Search for the cell housing the specified text and yield its [X, Y] center coordinate. 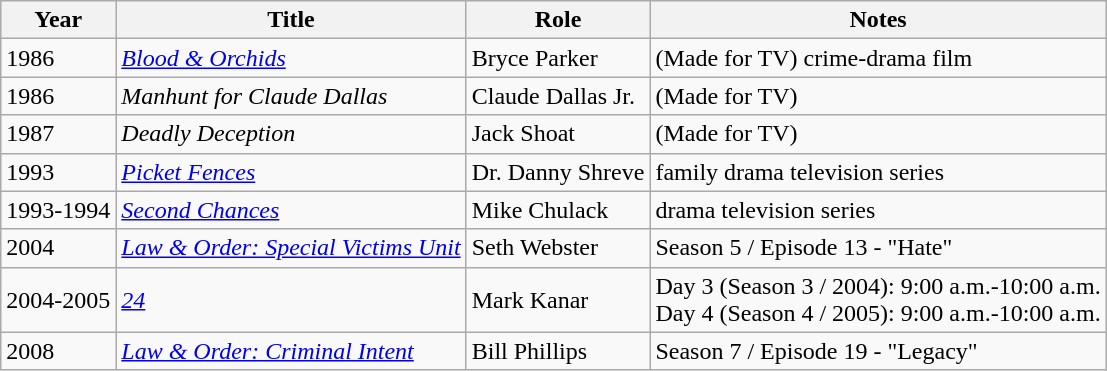
Day 3 (Season 3 / 2004): 9:00 a.m.-10:00 a.m.Day 4 (Season 4 / 2005): 9:00 a.m.-10:00 a.m. [878, 300]
2004-2005 [58, 300]
Notes [878, 20]
Second Chances [291, 210]
Season 5 / Episode 13 - "Hate" [878, 248]
Law & Order: Criminal Intent [291, 351]
Picket Fences [291, 172]
Year [58, 20]
Season 7 / Episode 19 - "Legacy" [878, 351]
(Made for TV) crime-drama film [878, 58]
Claude Dallas Jr. [558, 96]
Mike Chulack [558, 210]
Bryce Parker [558, 58]
Jack Shoat [558, 134]
Title [291, 20]
Blood & Orchids [291, 58]
1993 [58, 172]
2008 [58, 351]
24 [291, 300]
Role [558, 20]
drama television series [878, 210]
Seth Webster [558, 248]
1993-1994 [58, 210]
Manhunt for Claude Dallas [291, 96]
Mark Kanar [558, 300]
Bill Phillips [558, 351]
Dr. Danny Shreve [558, 172]
2004 [58, 248]
1987 [58, 134]
family drama television series [878, 172]
Law & Order: Special Victims Unit [291, 248]
Deadly Deception [291, 134]
